Determine the [X, Y] coordinate at the center of the cell enclosing the given text.  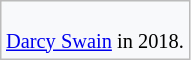
Darcy Swain in 2018. [94, 30]
